Extract the [X, Y] coordinate from the center of the cell holding the provided text.  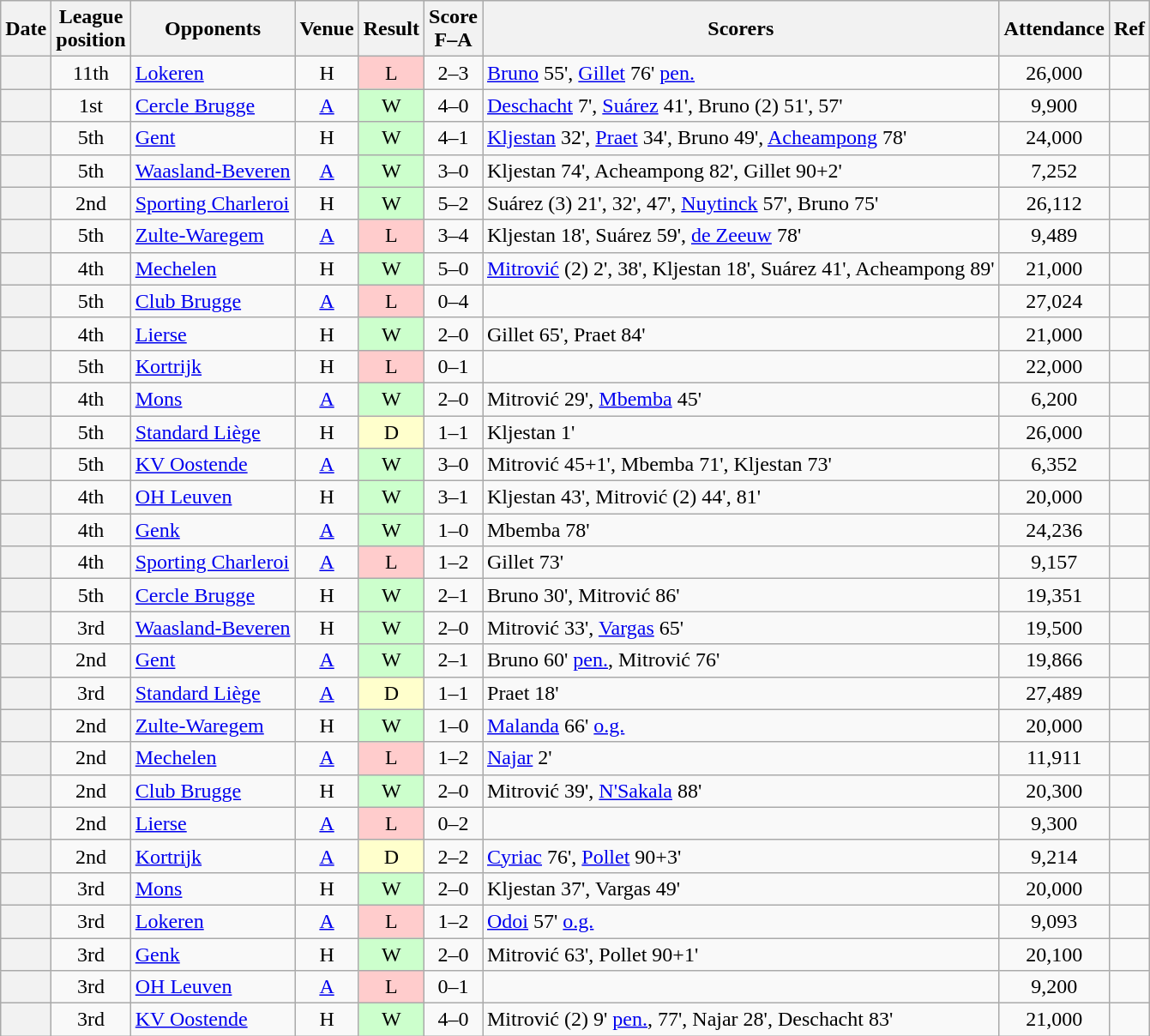
9,214 [1054, 856]
19,866 [1054, 660]
ScoreF–A [454, 29]
6,200 [1054, 399]
2–2 [454, 856]
Leagueposition [91, 29]
Cyriac 76', Pollet 90+3' [741, 856]
22,000 [1054, 366]
9,489 [1054, 236]
4–1 [454, 138]
Mbemba 78' [741, 530]
Mitrović (2) 9' pen., 77', Najar 28', Deschacht 83' [741, 1020]
27,489 [1054, 693]
Kljestan 43', Mitrović (2) 44', 81' [741, 497]
Praet 18' [741, 693]
3–4 [454, 236]
Najar 2' [741, 758]
Bruno 60' pen., Mitrović 76' [741, 660]
Kljestan 18', Suárez 59', de Zeeuw 78' [741, 236]
Attendance [1054, 29]
27,024 [1054, 301]
9,300 [1054, 823]
Gillet 65', Praet 84' [741, 334]
Date [26, 29]
0–2 [454, 823]
5–0 [454, 268]
Gillet 73' [741, 563]
3–1 [454, 497]
Mitrović 63', Pollet 90+1' [741, 955]
9,900 [1054, 105]
Result [391, 29]
Mitrović 45+1', Mbemba 71', Kljestan 73' [741, 465]
1st [91, 105]
Bruno 55', Gillet 76' pen. [741, 73]
Kljestan 1' [741, 431]
Ref [1129, 29]
Deschacht 7', Suárez 41', Bruno (2) 51', 57' [741, 105]
Kljestan 37', Vargas 49' [741, 888]
9,157 [1054, 563]
20,100 [1054, 955]
0–4 [454, 301]
Opponents [213, 29]
20,300 [1054, 791]
Suárez (3) 21', 32', 47', Nuytinck 57', Bruno 75' [741, 203]
Mitrović (2) 2', 38', Kljestan 18', Suárez 41', Acheampong 89' [741, 268]
5–2 [454, 203]
11,911 [1054, 758]
Odoi 57' o.g. [741, 921]
9,093 [1054, 921]
24,000 [1054, 138]
11th [91, 73]
Kljestan 32', Praet 34', Bruno 49', Acheampong 78' [741, 138]
26,112 [1054, 203]
Kljestan 74', Acheampong 82', Gillet 90+2' [741, 171]
Mitrović 29', Mbemba 45' [741, 399]
Bruno 30', Mitrović 86' [741, 595]
9,200 [1054, 987]
7,252 [1054, 171]
Malanda 66' o.g. [741, 726]
2–3 [454, 73]
Venue [327, 29]
Scorers [741, 29]
Mitrović 33', Vargas 65' [741, 628]
6,352 [1054, 465]
Mitrović 39', N'Sakala 88' [741, 791]
19,351 [1054, 595]
24,236 [1054, 530]
19,500 [1054, 628]
